Scan for the cell matching the given text and deliver its (x, y) coordinate at center. 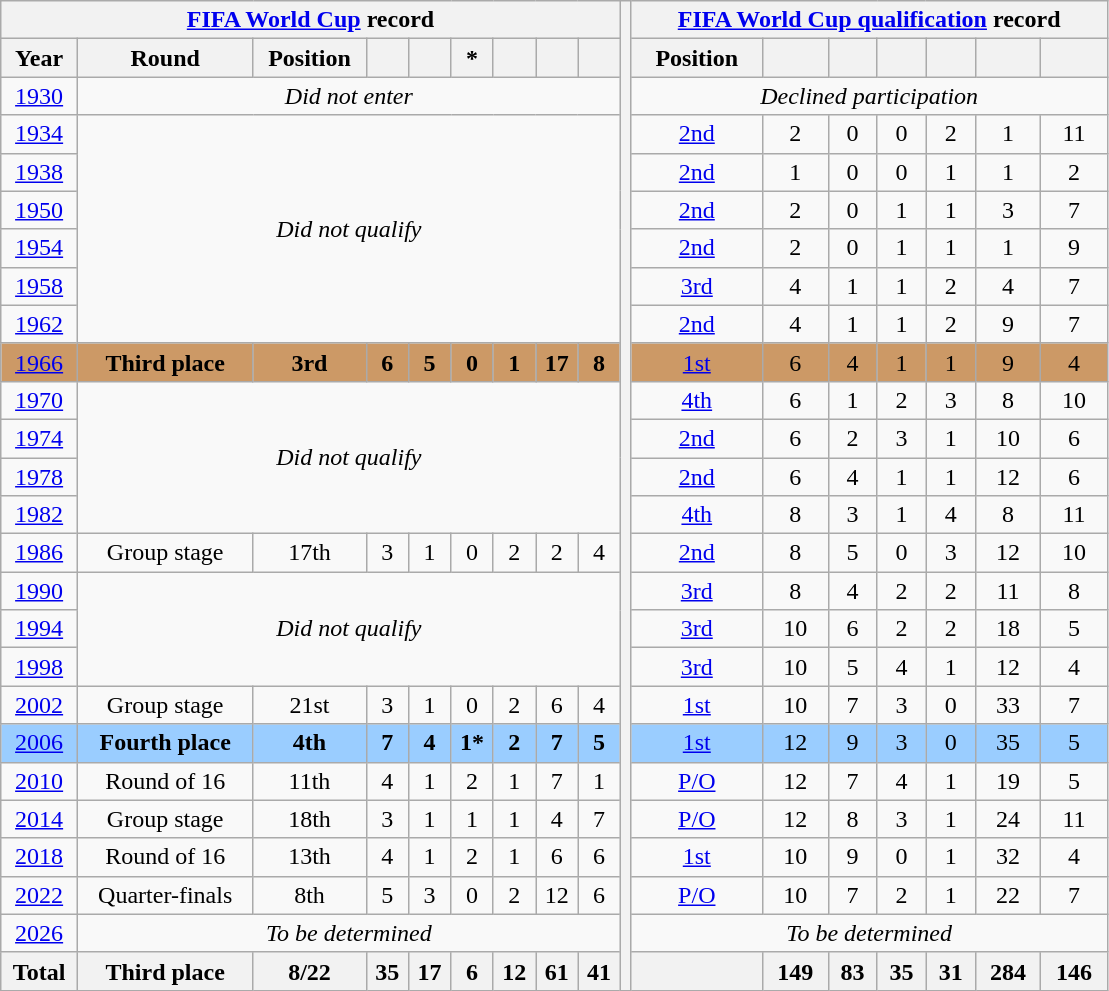
17th (310, 553)
32 (1008, 857)
22 (1008, 895)
1950 (40, 210)
2002 (40, 705)
31 (950, 971)
1962 (40, 324)
2006 (40, 743)
61 (557, 971)
33 (1008, 705)
8th (310, 895)
284 (1008, 971)
1978 (40, 477)
2014 (40, 819)
1938 (40, 172)
Total (40, 971)
FIFA World Cup qualification record (869, 20)
1994 (40, 629)
1986 (40, 553)
Quarter-finals (164, 895)
83 (852, 971)
1958 (40, 286)
Round (164, 58)
2022 (40, 895)
24 (1008, 819)
19 (1008, 781)
1974 (40, 438)
21st (310, 705)
2026 (40, 933)
1982 (40, 515)
146 (1074, 971)
1934 (40, 134)
* (472, 58)
149 (795, 971)
2018 (40, 857)
8/22 (310, 971)
1930 (40, 96)
18 (1008, 629)
1954 (40, 248)
11th (310, 781)
Fourth place (164, 743)
FIFA World Cup record (310, 20)
1966 (40, 362)
Year (40, 58)
41 (599, 971)
Declined participation (869, 96)
Did not enter (348, 96)
13th (310, 857)
1990 (40, 591)
18th (310, 819)
1998 (40, 667)
1970 (40, 400)
1* (472, 743)
2010 (40, 781)
